Output the (X, Y) coordinate of the center of the cell containing the given text.  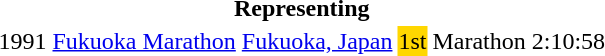
Fukuoka Marathon (144, 41)
Marathon (479, 41)
Fukuoka, Japan (317, 41)
1st (412, 41)
